Output the [x, y] coordinate of the center of the cell containing the given text.  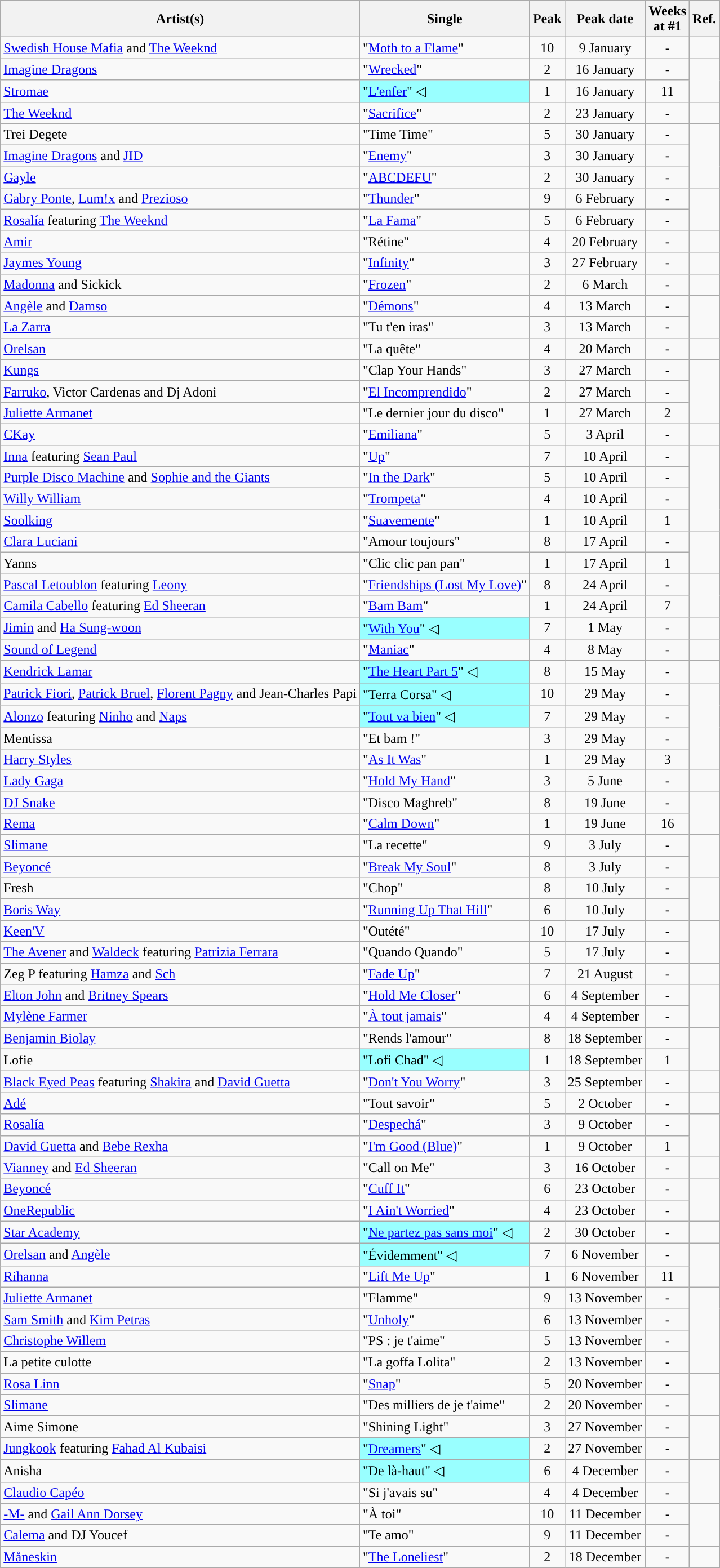
Artist(s) [180, 19]
"Thunder" [445, 199]
16 October [605, 1168]
Måneskin [180, 1557]
"Don't You Worry" [445, 1082]
David Guetta and Bebe Rexha [180, 1146]
Christophe Willem [180, 1341]
"I'm Good (Blue)" [445, 1146]
"Rétine" [445, 242]
"Friendships (Lost My Love)" [445, 585]
Inna featuring Sean Paul [180, 456]
6 March [605, 284]
Sam Smith and Kim Petras [180, 1320]
Peak date [605, 19]
"Unholy" [445, 1320]
Swedish House Mafia and The Weeknd [180, 48]
16 [668, 824]
"Tu t'en iras" [445, 327]
"Snap" [445, 1384]
"Clic clic pan pan" [445, 563]
Star Academy [180, 1232]
Elton John and Britney Spears [180, 995]
"Démons" [445, 306]
"As It Was" [445, 759]
The Avener and Waldeck featuring Patrizia Ferrara [180, 952]
"L'enfer" ◁ [445, 91]
20 March [605, 349]
8 May [605, 650]
Orelsan [180, 349]
"Emiliana" [445, 434]
"Lift Me Up" [445, 1276]
"Cuff It" [445, 1189]
"With You" ◁ [445, 628]
"Hold My Hand" [445, 781]
Rema [180, 824]
"Tout savoir" [445, 1103]
Jaymes Young [180, 263]
Rosalía [180, 1125]
Imagine Dragons [180, 69]
Kungs [180, 370]
"Flamme" [445, 1298]
"ABCDEFU" [445, 177]
"Calm Down" [445, 824]
Ref. [704, 19]
Stromae [180, 91]
CKay [180, 434]
18 December [605, 1557]
15 May [605, 672]
Angèle and Damso [180, 306]
Alonzo featuring Ninho and Naps [180, 716]
Patrick Fiori, Patrick Bruel, Florent Pagny and Jean-Charles Papi [180, 694]
Weeksat #1 [668, 19]
"Hold Me Closer" [445, 995]
"Clap Your Hands" [445, 370]
-M- and Gail Ann Dorsey [180, 1514]
"Maniac" [445, 650]
"Évidemment" ◁ [445, 1255]
"À tout jamais" [445, 1017]
Gabry Ponte, Lum!x and Prezioso [180, 199]
La petite culotte [180, 1362]
Rosalía featuring The Weeknd [180, 220]
"La recette" [445, 845]
"À toi" [445, 1514]
23 January [605, 113]
"Si j'avais su" [445, 1493]
"Chop" [445, 888]
Aime Simone [180, 1427]
"Break My Soul" [445, 867]
"Quando Quando" [445, 952]
Keen'V [180, 931]
"The Loneliest" [445, 1557]
Mentissa [180, 738]
27 February [605, 263]
Lady Gaga [180, 781]
Farruko, Victor Cardenas and Dj Adoni [180, 391]
Black Eyed Peas featuring Shakira and David Guetta [180, 1082]
25 September [605, 1082]
"Frozen" [445, 284]
OneRepublic [180, 1210]
"Tout va bien" ◁ [445, 716]
"La quête" [445, 349]
"Amour toujours" [445, 542]
"Le dernier jour du disco" [445, 413]
Yanns [180, 563]
"Running Up That Hill" [445, 910]
Lofie [180, 1060]
Kendrick Lamar [180, 672]
"Sacrifice" [445, 113]
Harry Styles [180, 759]
"PS : je t'aime" [445, 1341]
Fresh [180, 888]
The Weeknd [180, 113]
"Lofi Chad" ◁ [445, 1060]
"Fade Up" [445, 974]
20 February [605, 242]
Mylène Farmer [180, 1017]
"Outété" [445, 931]
"I Ain't Worried" [445, 1210]
Madonna and Sickick [180, 284]
1 May [605, 628]
Amir [180, 242]
"Te amo" [445, 1535]
"Trompeta" [445, 499]
"Up" [445, 456]
Vianney and Ed Sheeran [180, 1168]
Clara Luciani [180, 542]
Orelsan and Angèle [180, 1255]
"Bam Bam" [445, 606]
"El Incomprendido" [445, 391]
Anisha [180, 1471]
2 October [605, 1103]
"Infinity" [445, 263]
"Shining Light" [445, 1427]
Jimin and Ha Sung-woon [180, 628]
5 June [605, 781]
Claudio Capéo [180, 1493]
Soolking [180, 520]
"Terra Corsa" ◁ [445, 694]
"Time Time" [445, 135]
Purple Disco Machine and Sophie and the Giants [180, 478]
Zeg P featuring Hamza and Sch [180, 974]
"Disco Maghreb" [445, 803]
"Enemy" [445, 156]
Benjamin Biolay [180, 1038]
"Rends l'amour" [445, 1038]
La Zarra [180, 327]
"Ne partez pas sans moi" ◁ [445, 1232]
9 January [605, 48]
Boris Way [180, 910]
Camila Cabello featuring Ed Sheeran [180, 606]
Calema and DJ Youcef [180, 1535]
"La Fama" [445, 220]
3 April [605, 434]
Gayle [180, 177]
"Suavemente" [445, 520]
Sound of Legend [180, 650]
Single [445, 19]
30 October [605, 1232]
Adé [180, 1103]
"In the Dark" [445, 478]
DJ Snake [180, 803]
"Call on Me" [445, 1168]
Peak [547, 19]
"La goffa Lolita" [445, 1362]
"Des milliers de je t'aime" [445, 1405]
Pascal Letoublon featuring Leony [180, 585]
"Wrecked" [445, 69]
Trei Degete [180, 135]
"Moth to a Flame" [445, 48]
"De là-haut" ◁ [445, 1471]
"The Heart Part 5" ◁ [445, 672]
"Despechá" [445, 1125]
21 August [605, 974]
Rosa Linn [180, 1384]
Rihanna [180, 1276]
Jungkook featuring Fahad Al Kubaisi [180, 1449]
Willy William [180, 499]
"Dreamers" ◁ [445, 1449]
"Et bam !" [445, 738]
Imagine Dragons and JID [180, 156]
